Provide the (x, y) coordinate of the cell's center where the given text is located.  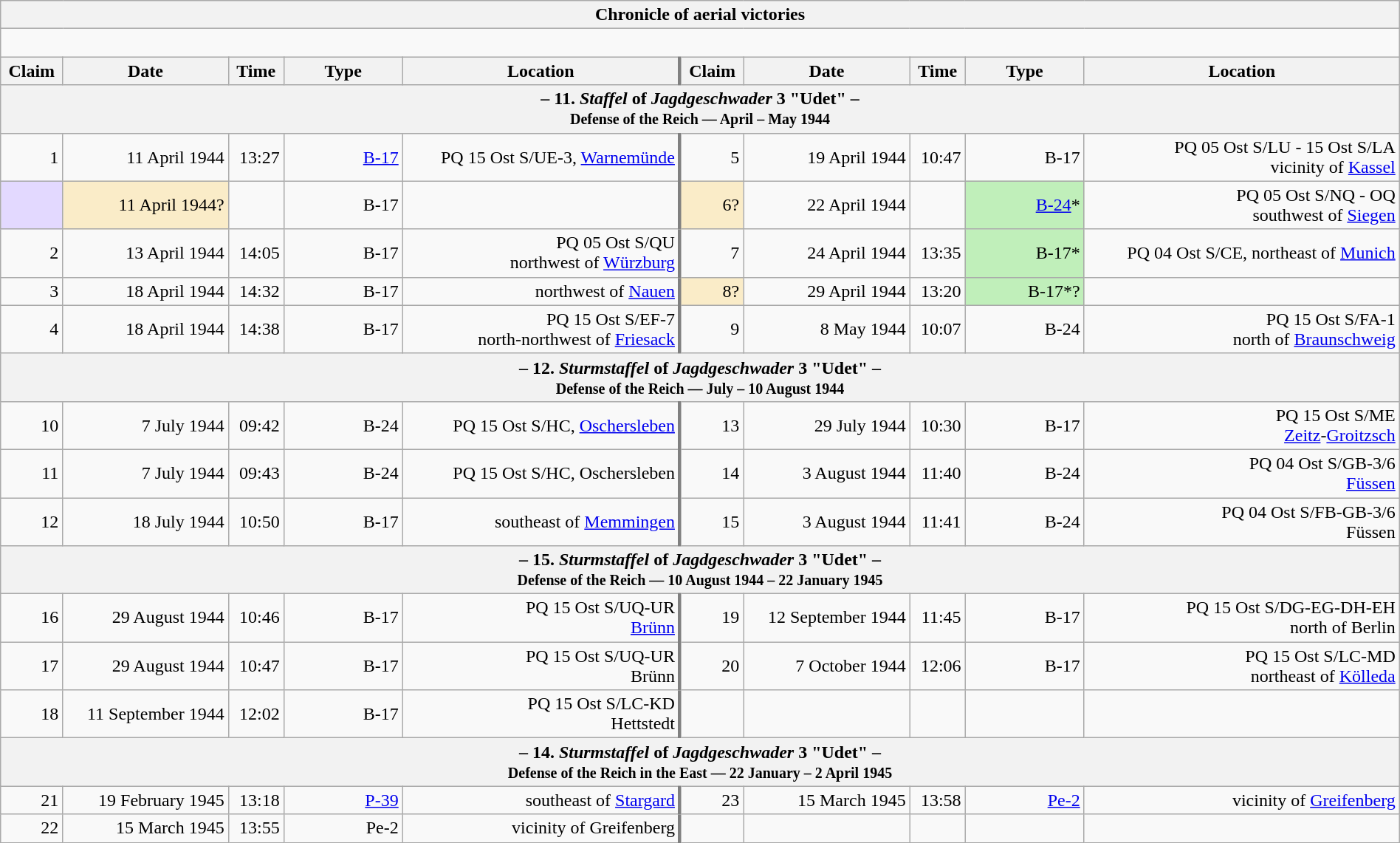
13:18 (255, 800)
14 (712, 473)
29 April 1944 (827, 291)
10:46 (255, 618)
19 April 1944 (827, 157)
13:27 (255, 157)
11 April 1944 (145, 157)
7 (712, 253)
2 (32, 253)
14:32 (255, 291)
PQ 05 Ost S/NQ - OQsouthwest of Siegen (1242, 205)
22 (32, 828)
PQ 15 Ost S/DG-EG-DH-EHnorth of Berlin (1242, 618)
10:30 (938, 426)
7 October 1944 (827, 666)
13 (712, 426)
– 12. Sturmstaffel of Jagdgeschwader 3 "Udet" –Defense of the Reich — July – 10 August 1944 (700, 377)
southeast of Stargard (541, 800)
11:40 (938, 473)
13:55 (255, 828)
19 February 1945 (145, 800)
1 (32, 157)
11 April 1944? (145, 205)
– 11. Staffel of Jagdgeschwader 3 "Udet" –Defense of the Reich — April – May 1944 (700, 109)
8 May 1944 (827, 330)
4 (32, 330)
21 (32, 800)
15 (712, 522)
12:02 (255, 714)
13:20 (938, 291)
09:43 (255, 473)
PQ 15 Ost S/LC-KDHettstedt (541, 714)
B-17* (1025, 253)
12 (32, 522)
PQ 05 Ost S/LU - 15 Ost S/LAvicinity of Kassel (1242, 157)
10:07 (938, 330)
22 April 1944 (827, 205)
PQ 15 Ost S/EF-7north-northwest of Friesack (541, 330)
PQ 15 Ost S/UE-3, Warnemünde (541, 157)
11 (32, 473)
B-24* (1025, 205)
17 (32, 666)
14:05 (255, 253)
PQ 04 Ost S/FB-GB-3/6Füssen (1242, 522)
B-17*? (1025, 291)
9 (712, 330)
10 (32, 426)
18 (32, 714)
12 September 1944 (827, 618)
– 14. Sturmstaffel of Jagdgeschwader 3 "Udet" –Defense of the Reich in the East — 22 January – 2 April 1945 (700, 762)
P-39 (343, 800)
PQ 15 Ost S/LC-MDnortheast of Kölleda (1242, 666)
16 (32, 618)
24 April 1944 (827, 253)
14:38 (255, 330)
PQ 05 Ost S/QUnorthwest of Würzburg (541, 253)
18 July 1944 (145, 522)
13:58 (938, 800)
8? (712, 291)
13 April 1944 (145, 253)
PQ 15 Ost S/MEZeitz-Groitzsch (1242, 426)
11:41 (938, 522)
southeast of Memmingen (541, 522)
PQ 04 Ost S/GB-3/6Füssen (1242, 473)
5 (712, 157)
23 (712, 800)
13:35 (938, 253)
3 (32, 291)
09:42 (255, 426)
PQ 15 Ost S/FA-1north of Braunschweig (1242, 330)
Chronicle of aerial victories (700, 15)
6? (712, 205)
– 15. Sturmstaffel of Jagdgeschwader 3 "Udet" –Defense of the Reich — 10 August 1944 – 22 January 1945 (700, 570)
11 September 1944 (145, 714)
PQ 04 Ost S/CE, northeast of Munich (1242, 253)
29 July 1944 (827, 426)
10:50 (255, 522)
12:06 (938, 666)
11:45 (938, 618)
20 (712, 666)
19 (712, 618)
northwest of Nauen (541, 291)
